For the text-containing cell, return its midpoint in (X, Y) coordinate format. 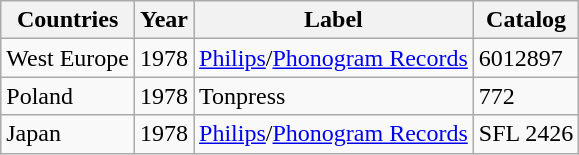
6012897 (526, 58)
Japan (68, 134)
West Europe (68, 58)
SFL 2426 (526, 134)
Catalog (526, 20)
Tonpress (334, 96)
Year (164, 20)
Countries (68, 20)
772 (526, 96)
Label (334, 20)
Poland (68, 96)
